Capture the cell that displays the provided text and extract its [x, y] central coordinate. 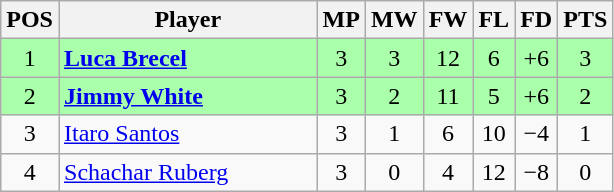
FW [448, 20]
Luca Brecel [188, 58]
FD [536, 20]
PTS [586, 20]
FL [494, 20]
Jimmy White [188, 96]
MW [394, 20]
5 [494, 96]
Itaro Santos [188, 134]
Player [188, 20]
10 [494, 134]
MP [341, 20]
−4 [536, 134]
11 [448, 96]
POS [30, 20]
Schachar Ruberg [188, 172]
−8 [536, 172]
